Locate the cell with the specified text and output its [X, Y] center coordinate. 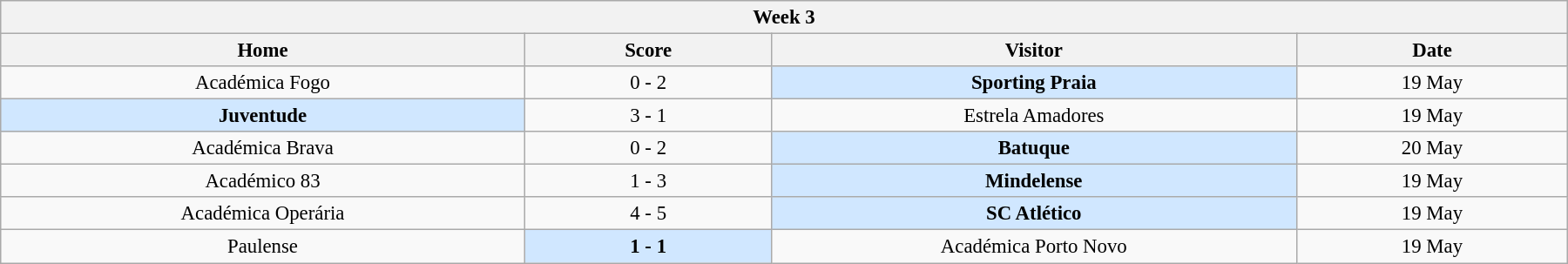
SC Atlético [1033, 213]
Date [1432, 51]
Week 3 [784, 17]
Paulense [263, 247]
Estrela Amadores [1033, 116]
Visitor [1033, 51]
20 May [1432, 148]
Académica Operária [263, 213]
Batuque [1033, 148]
Académica Fogo [263, 83]
Académico 83 [263, 181]
Académica Brava [263, 148]
4 - 5 [648, 213]
1 - 1 [648, 247]
Score [648, 51]
Juventude [263, 116]
Sporting Praia [1033, 83]
Mindelense [1033, 181]
Académica Porto Novo [1033, 247]
Home [263, 51]
3 - 1 [648, 116]
1 - 3 [648, 181]
